Capture the cell that displays the provided text and extract its (x, y) central coordinate. 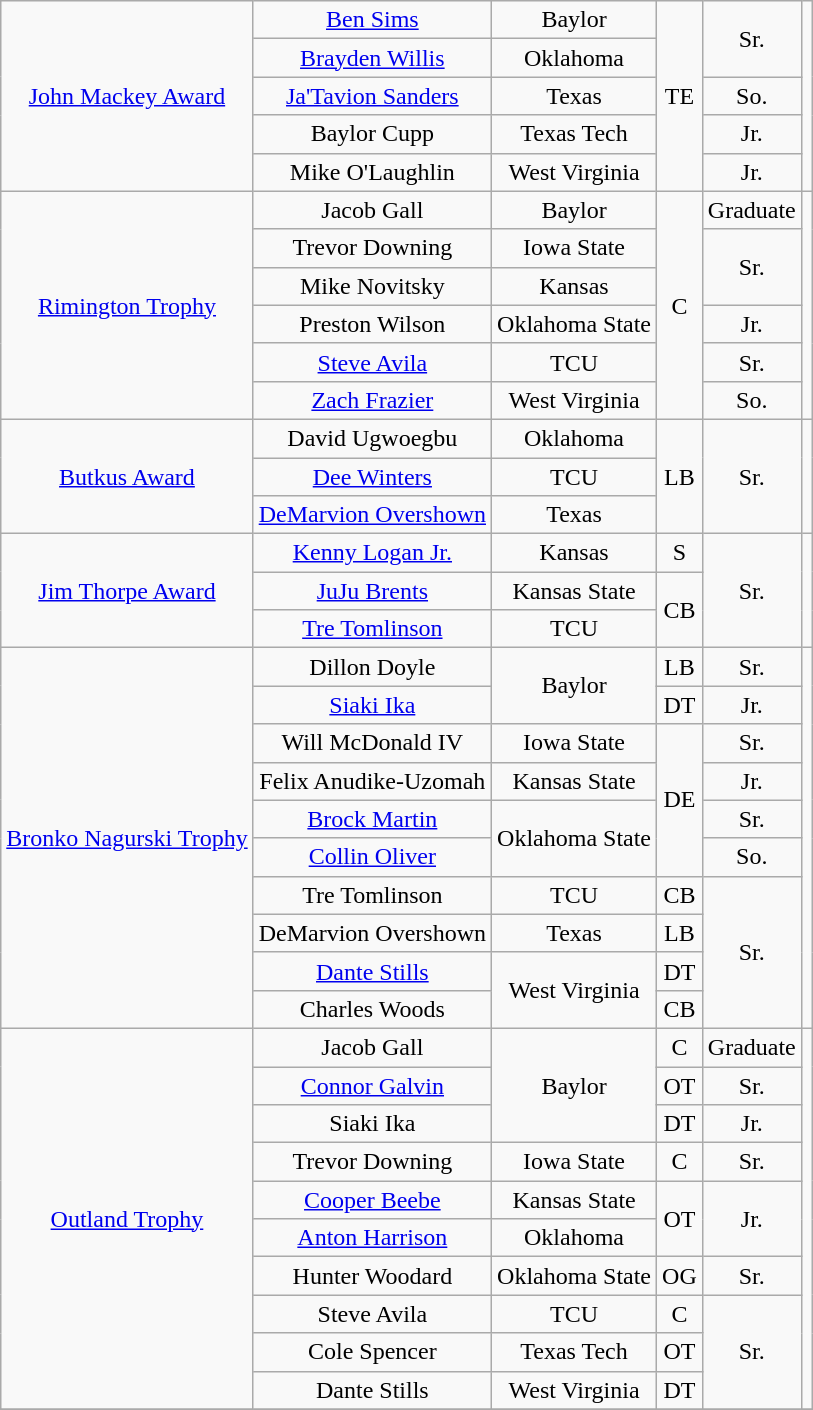
Preston Wilson (372, 324)
OG (680, 1276)
Kenny Logan Jr. (372, 553)
Dillon Doyle (372, 667)
Butkus Award (127, 476)
Ja'Tavion Sanders (372, 96)
Ben Sims (372, 20)
Anton Harrison (372, 1238)
Will McDonald IV (372, 743)
Felix Anudike-Uzomah (372, 781)
Brock Martin (372, 819)
Hunter Woodard (372, 1276)
Jim Thorpe Award (127, 591)
Mike O'Laughlin (372, 172)
Brayden Willis (372, 58)
S (680, 553)
Cole Spencer (372, 1352)
Mike Novitsky (372, 286)
DE (680, 800)
Dee Winters (372, 477)
Cooper Beebe (372, 1200)
Rimington Trophy (127, 305)
John Mackey Award (127, 96)
Connor Galvin (372, 1085)
Zach Frazier (372, 400)
Charles Woods (372, 1009)
TE (680, 96)
Baylor Cupp (372, 134)
David Ugwoegbu (372, 438)
Outland Trophy (127, 1218)
Collin Oliver (372, 857)
JuJu Brents (372, 591)
Bronko Nagurski Trophy (127, 838)
